Pinpoint the cell where the given text exists, returning its [x, y] midpoint coordinate. 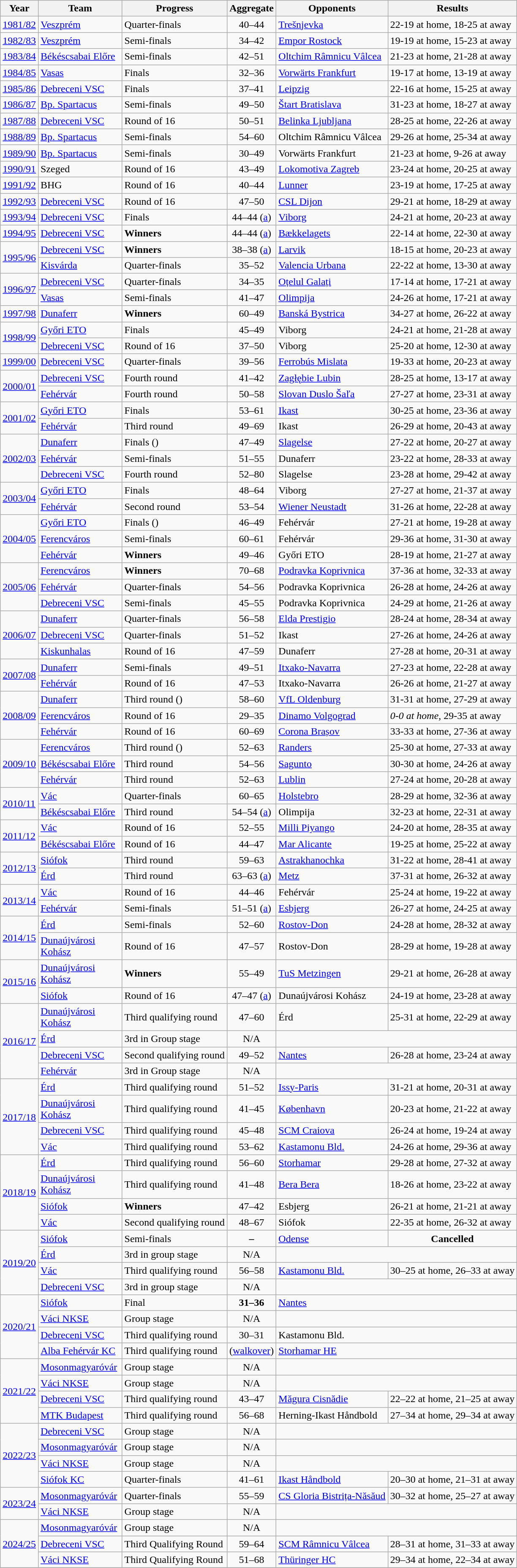
26-26 at home, 21-27 at away [452, 683]
1993/94 [19, 217]
Kiskunhalas [80, 651]
CS Gloria Bistrița-Năsăud [332, 1495]
52–80 [251, 475]
24-21 at home, 21-28 at away [452, 330]
37-36 at home, 32-33 at away [452, 571]
19-25 at home, 25-22 at away [452, 844]
2003/04 [19, 499]
60–49 [251, 314]
24-29 at home, 21-26 at away [452, 603]
60–61 [251, 539]
29–35 [251, 716]
48–64 [251, 491]
2007/08 [19, 675]
1986/87 [19, 105]
2015/16 [19, 981]
1998/99 [19, 338]
1981/82 [19, 24]
20–30 at home, 21–31 at away [452, 1479]
Year [19, 8]
BHG [80, 185]
1999/00 [19, 362]
35–52 [251, 266]
43–49 [251, 169]
34-27 at home, 26-22 at away [452, 314]
19-17 at home, 13-19 at away [452, 73]
1991/92 [19, 185]
29-21 at home, 26-28 at away [452, 974]
29–34 at home, 22–34 at away [452, 1560]
60–69 [251, 732]
45–49 [251, 330]
26-28 at home, 23-24 at away [452, 1055]
49–50 [251, 105]
1988/89 [19, 137]
27-21 at home, 19-28 at away [452, 523]
22–22 at home, 21–25 at away [452, 1399]
32-23 at home, 22-31 at away [452, 812]
29-36 at home, 31-30 at away [452, 539]
31-31 at home, 27-29 at away [452, 699]
Results [452, 8]
32–36 [251, 73]
Slovan Duslo Šaľa [332, 394]
2021/22 [19, 1391]
Štart Bratislava [332, 105]
34–35 [251, 282]
60–65 [251, 796]
Second round [174, 507]
48–67 [251, 1222]
Sagunto [332, 764]
1983/84 [19, 57]
47–50 [251, 201]
1992/93 [19, 201]
49–52 [251, 1055]
1985/86 [19, 89]
TuS Metzingen [332, 974]
Issy-Paris [332, 1087]
Wiener Neustadt [332, 507]
Lunner [332, 185]
29-21 at home, 18-29 at away [452, 201]
70–68 [251, 571]
24-20 at home, 28-35 at away [452, 828]
30–31 [251, 1335]
Herning-Ikast Håndbold [332, 1415]
Banská Bystrica [332, 314]
28-25 at home, 13-17 at away [452, 378]
2018/19 [19, 1192]
Elda Prestigio [332, 619]
Milli Piyango [332, 828]
49–51 [251, 667]
47–60 [251, 1017]
1997/98 [19, 314]
28–31 at home, 31–33 at away [452, 1544]
28-25 at home, 22-26 at away [452, 121]
51–55 [251, 458]
21-23 at home, 9-26 at away [452, 153]
2002/03 [19, 458]
47–42 [251, 1206]
43–47 [251, 1399]
2001/02 [19, 418]
Dinamo Volgograd [332, 716]
Belinka Ljubljana [332, 121]
28-24 at home, 28-34 at away [452, 619]
63–63 (a) [251, 876]
24-26 at home, 17-21 at away [452, 298]
Odense [332, 1238]
45–48 [251, 1131]
50–58 [251, 394]
58–60 [251, 699]
49–46 [251, 555]
27-26 at home, 24-26 at away [452, 635]
2005/06 [19, 587]
26-24 at home, 19-24 at away [452, 1131]
2016/17 [19, 1041]
28-29 at home, 19-28 at away [452, 946]
22-14 at home, 22-30 at away [452, 233]
30-30 at home, 24-26 at away [452, 764]
41–42 [251, 378]
53–62 [251, 1147]
22-35 at home, 26-32 at away [452, 1222]
Larvik [332, 250]
53–61 [251, 410]
Ferrobús Mislata [332, 362]
30–49 [251, 153]
31–36 [251, 1303]
24-26 at home, 29-36 at away [452, 1147]
MTK Budapest [80, 1415]
27-27 at home, 21-37 at away [452, 491]
49–69 [251, 426]
29-26 at home, 25-34 at away [452, 137]
27-23 at home, 22-28 at away [452, 667]
Leipzig [332, 89]
41–48 [251, 1185]
Alba Fehérvár KC [80, 1351]
2020/21 [19, 1327]
2013/14 [19, 900]
2017/18 [19, 1117]
1995/96 [19, 258]
18-15 at home, 20-23 at away [452, 250]
31-21 at home, 20-31 at away [452, 1087]
Zagłębie Lubin [332, 378]
26-21 at home, 21-21 at away [452, 1206]
27-22 at home, 20-27 at away [452, 442]
1987/88 [19, 121]
50–51 [251, 121]
26-29 at home, 20-43 at away [452, 426]
23-22 at home, 28-33 at away [452, 458]
22-19 at home, 18-25 at away [452, 24]
33-33 at home, 27-36 at away [452, 732]
28-19 at home, 21-27 at away [452, 555]
24-28 at home, 28-32 at away [452, 924]
56–68 [251, 1415]
Thüringer HC [332, 1560]
37–50 [251, 346]
47–53 [251, 683]
51–51 (a) [251, 908]
41–45 [251, 1109]
Empor Rostock [332, 41]
25-20 at home, 12-30 at away [452, 346]
55–49 [251, 974]
31-26 at home, 22-28 at away [452, 507]
2009/10 [19, 764]
Trešnjevka [332, 24]
27–34 at home, 29–34 at away [452, 1415]
2008/09 [19, 715]
0-0 at home, 29-35 at away [452, 716]
54–54 (a) [251, 812]
Corona Brașov [332, 732]
Opponents [332, 8]
41–61 [251, 1479]
SCM Râmnicu Vâlcea [332, 1544]
31-23 at home, 18-27 at away [452, 105]
44–46 [251, 892]
Siófok KC [80, 1479]
46–49 [251, 523]
SCM Craiova [332, 1131]
42–51 [251, 57]
Lublin [332, 780]
30-25 at home, 23-36 at away [452, 410]
Team [80, 8]
30–32 at home, 25–27 at away [452, 1495]
Cancelled [452, 1238]
22-16 at home, 15-25 at away [452, 89]
1994/95 [19, 233]
2012/13 [19, 868]
1982/83 [19, 41]
23-24 at home, 20-25 at away [452, 169]
23-19 at home, 17-25 at away [452, 185]
34–42 [251, 41]
27-28 at home, 20-31 at away [452, 651]
Bækkelagets [332, 233]
55–59 [251, 1495]
2024/25 [19, 1544]
2000/01 [19, 386]
37-31 at home, 26-32 at away [452, 876]
1990/91 [19, 169]
27-24 at home, 20-28 at away [452, 780]
24-21 at home, 20-23 at away [452, 217]
30–25 at home, 26–33 at away [452, 1270]
25-31 at home, 22-29 at away [452, 1017]
31-22 at home, 28-41 at away [452, 860]
47–57 [251, 946]
41–47 [251, 298]
18-26 at home, 23-22 at away [452, 1185]
25-24 at home, 19-22 at away [452, 892]
26-28 at home, 24-26 at away [452, 587]
37–41 [251, 89]
2022/23 [19, 1455]
1984/85 [19, 73]
Astrakhanochka [332, 860]
54–60 [251, 137]
47–59 [251, 651]
28-29 at home, 32-36 at away [452, 796]
Valencia Urbana [332, 266]
Storhamar [332, 1163]
Lokomotiva Zagreb [332, 169]
2011/12 [19, 836]
52–60 [251, 924]
56–60 [251, 1163]
2006/07 [19, 635]
Randers [332, 748]
38–38 (a) [251, 250]
2023/24 [19, 1503]
Măgura Cisnădie [332, 1399]
CSL Dijon [332, 201]
39–56 [251, 362]
24-19 at home, 23-28 at away [452, 995]
1996/97 [19, 290]
52–55 [251, 828]
26-27 at home, 24-25 at away [452, 908]
51–68 [251, 1560]
Szeged [80, 169]
VfL Oldenburg [332, 699]
1989/90 [19, 153]
22-22 at home, 13-30 at away [452, 266]
2004/05 [19, 539]
45–55 [251, 603]
Metz [332, 876]
Final [174, 1303]
59–63 [251, 860]
53–54 [251, 507]
47–49 [251, 442]
20-23 at home, 21-22 at away [452, 1109]
Holstebro [332, 796]
2019/20 [19, 1262]
Bera Bera [332, 1185]
Storhamar HE [397, 1351]
17-14 at home, 17-21 at away [452, 282]
2014/15 [19, 938]
Mar Alicante [332, 844]
Oțelul Galați [332, 282]
Kisvárda [80, 266]
København [332, 1109]
Ikast Håndbold [332, 1479]
Progress [174, 8]
2010/11 [19, 804]
59–64 [251, 1544]
23-28 at home, 29-42 at away [452, 475]
25-30 at home, 27-33 at away [452, 748]
19-19 at home, 15-23 at away [452, 41]
29-28 at home, 27-32 at away [452, 1163]
Aggregate [251, 8]
– [251, 1238]
21-23 at home, 21-28 at away [452, 57]
44–47 [251, 844]
19-33 at home, 20-23 at away [452, 362]
27-27 at home, 23-31 at away [452, 394]
(walkover) [251, 1351]
47–47 (a) [251, 995]
